Identify which cell holds the provided text, then report its [X, Y] central coordinate. 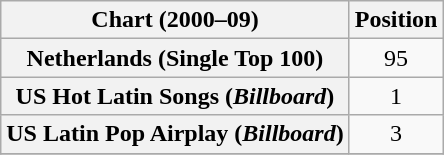
3 [396, 134]
Position [396, 20]
95 [396, 58]
Chart (2000–09) [175, 20]
US Hot Latin Songs (Billboard) [175, 96]
1 [396, 96]
Netherlands (Single Top 100) [175, 58]
US Latin Pop Airplay (Billboard) [175, 134]
